Detect which cell encompasses the target text, then output its (x, y) center coordinate. 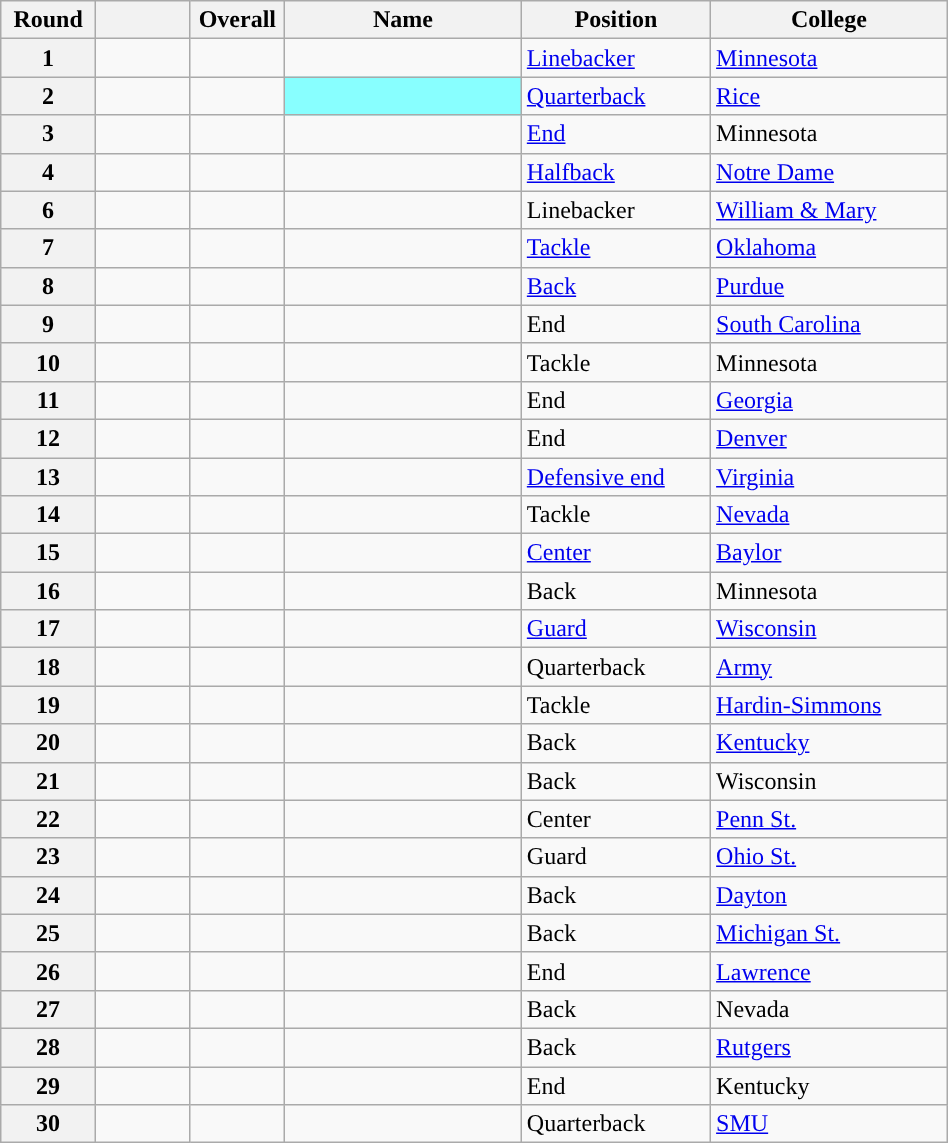
27 (48, 1009)
29 (48, 1085)
18 (48, 667)
Hardin-Simmons (830, 705)
Defensive end (616, 477)
9 (48, 324)
College (830, 20)
2 (48, 96)
8 (48, 286)
12 (48, 438)
19 (48, 705)
23 (48, 857)
14 (48, 515)
Georgia (830, 400)
24 (48, 895)
Rutgers (830, 1047)
26 (48, 971)
20 (48, 743)
6 (48, 210)
Dayton (830, 895)
30 (48, 1124)
7 (48, 248)
22 (48, 819)
Michigan St. (830, 933)
William & Mary (830, 210)
Lawrence (830, 971)
Name (404, 20)
Virginia (830, 477)
Ohio St. (830, 857)
16 (48, 591)
SMU (830, 1124)
Overall (238, 20)
15 (48, 553)
25 (48, 933)
3 (48, 134)
Rice (830, 96)
10 (48, 362)
Denver (830, 438)
Baylor (830, 553)
Notre Dame (830, 172)
Halfback (616, 172)
Army (830, 667)
4 (48, 172)
Round (48, 20)
13 (48, 477)
1 (48, 58)
11 (48, 400)
21 (48, 781)
17 (48, 629)
South Carolina (830, 324)
Oklahoma (830, 248)
Purdue (830, 286)
28 (48, 1047)
Position (616, 20)
Penn St. (830, 819)
